Identify which cell holds the provided text, then report its [x, y] central coordinate. 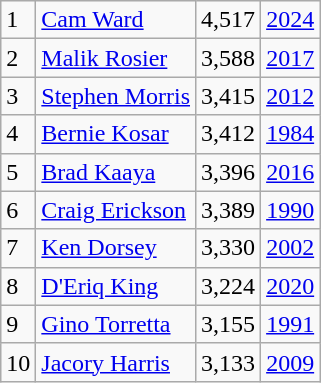
Gino Torretta [116, 324]
2020 [290, 286]
9 [18, 324]
2017 [290, 58]
Cam Ward [116, 20]
5 [18, 172]
3 [18, 96]
1991 [290, 324]
2024 [290, 20]
3,155 [228, 324]
Jacory Harris [116, 362]
3,396 [228, 172]
6 [18, 210]
3,133 [228, 362]
2009 [290, 362]
2002 [290, 248]
D'Eriq King [116, 286]
Craig Erickson [116, 210]
4 [18, 134]
7 [18, 248]
2016 [290, 172]
10 [18, 362]
2 [18, 58]
3,412 [228, 134]
1 [18, 20]
8 [18, 286]
1990 [290, 210]
4,517 [228, 20]
1984 [290, 134]
2012 [290, 96]
3,415 [228, 96]
Brad Kaaya [116, 172]
Ken Dorsey [116, 248]
3,330 [228, 248]
3,224 [228, 286]
3,588 [228, 58]
3,389 [228, 210]
Malik Rosier [116, 58]
Stephen Morris [116, 96]
Bernie Kosar [116, 134]
